Determine the [x, y] coordinate at the center of the cell enclosing the given text.  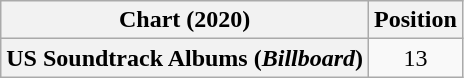
Chart (2020) [185, 20]
13 [416, 58]
Position [416, 20]
US Soundtrack Albums (Billboard) [185, 58]
